Search for the cell housing the specified text and yield its (x, y) center coordinate. 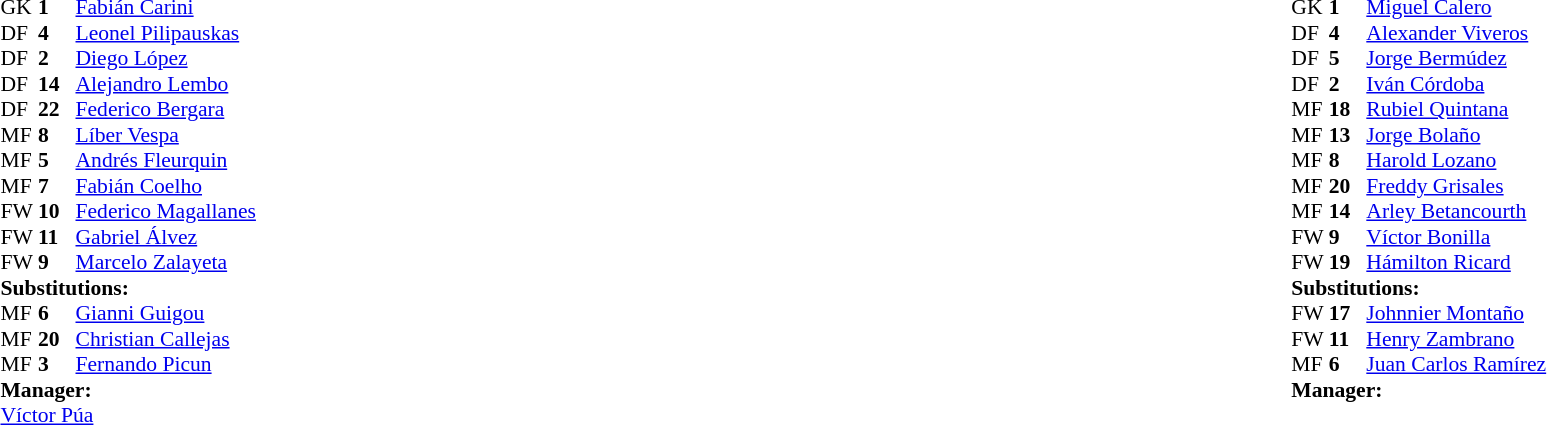
Christian Callejas (169, 339)
Johnnier Montaño (1456, 313)
3 (57, 365)
17 (1348, 313)
7 (57, 186)
19 (1348, 263)
18 (1348, 109)
Gianni Guigou (169, 313)
Harold Lozano (1456, 161)
Rubiel Quintana (1456, 109)
Alejandro Lembo (169, 84)
Líber Vespa (169, 135)
Jorge Bolaño (1456, 135)
13 (1348, 135)
Marcelo Zalayeta (169, 263)
Federico Magallanes (169, 211)
Juan Carlos Ramírez (1456, 365)
Jorge Bermúdez (1456, 59)
Fabián Coelho (169, 186)
Hámilton Ricard (1456, 263)
Henry Zambrano (1456, 339)
Alexander Viveros (1456, 33)
Freddy Grisales (1456, 186)
Diego López (169, 59)
22 (57, 109)
Leonel Pilipauskas (169, 33)
Iván Córdoba (1456, 84)
Fernando Picun (169, 365)
Gabriel Álvez (169, 237)
Víctor Bonilla (1456, 237)
Arley Betancourth (1456, 211)
10 (57, 211)
Andrés Fleurquin (169, 161)
Federico Bergara (169, 109)
